Detect which cell encompasses the target text, then output its (X, Y) center coordinate. 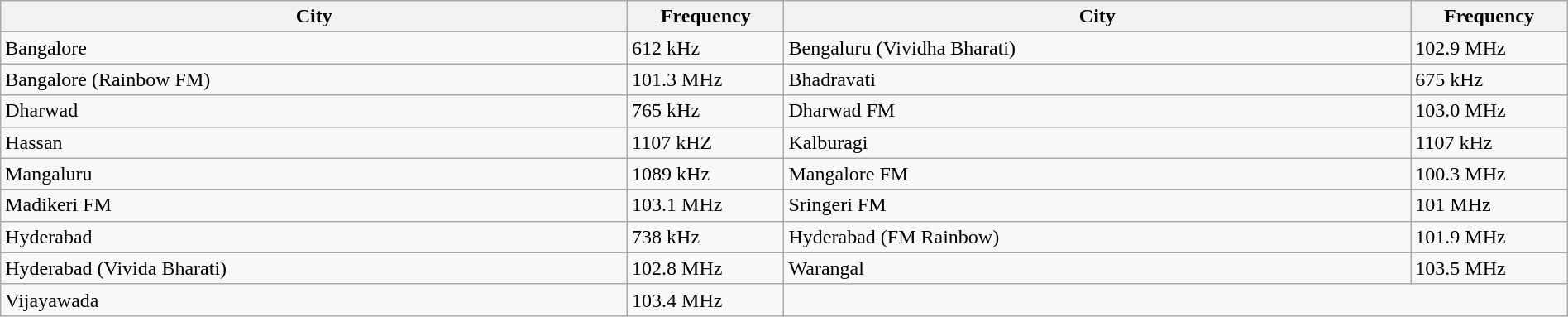
102.8 MHz (706, 268)
1107 kHZ (706, 142)
Hyderabad (314, 237)
Hassan (314, 142)
103.0 MHz (1489, 111)
101.9 MHz (1489, 237)
1089 kHz (706, 174)
Bangalore (Rainbow FM) (314, 79)
Dharwad FM (1097, 111)
101 MHz (1489, 205)
Vijayawada (314, 300)
103.5 MHz (1489, 268)
Bhadravati (1097, 79)
102.9 MHz (1489, 48)
612 kHz (706, 48)
Madikeri FM (314, 205)
1107 kHz (1489, 142)
Hyderabad (Vivida Bharati) (314, 268)
103.1 MHz (706, 205)
Bangalore (314, 48)
765 kHz (706, 111)
Kalburagi (1097, 142)
Bengaluru (Vividha Bharati) (1097, 48)
Mangalore FM (1097, 174)
Dharwad (314, 111)
Hyderabad (FM Rainbow) (1097, 237)
Sringeri FM (1097, 205)
100.3 MHz (1489, 174)
Warangal (1097, 268)
738 kHz (706, 237)
101.3 MHz (706, 79)
675 kHz (1489, 79)
103.4 MHz (706, 300)
Mangaluru (314, 174)
